Locate the cell with the specified text and output its [x, y] center coordinate. 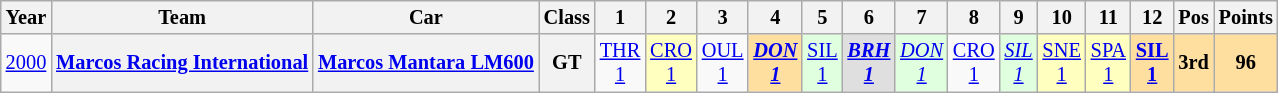
Marcos Mantara LM600 [426, 63]
Car [426, 17]
11 [1108, 17]
Pos [1193, 17]
5 [822, 17]
SPA1 [1108, 63]
3 [723, 17]
6 [870, 17]
7 [922, 17]
8 [974, 17]
3rd [1193, 63]
4 [775, 17]
12 [1152, 17]
Marcos Racing International [182, 63]
1 [620, 17]
THR1 [620, 63]
Team [182, 17]
SNE1 [1062, 63]
OUL1 [723, 63]
Year [26, 17]
9 [1019, 17]
GT [567, 63]
Points [1246, 17]
BRH1 [870, 63]
2000 [26, 63]
10 [1062, 17]
Class [567, 17]
2 [671, 17]
96 [1246, 63]
